Pinpoint the cell where the given text exists, returning its (X, Y) midpoint coordinate. 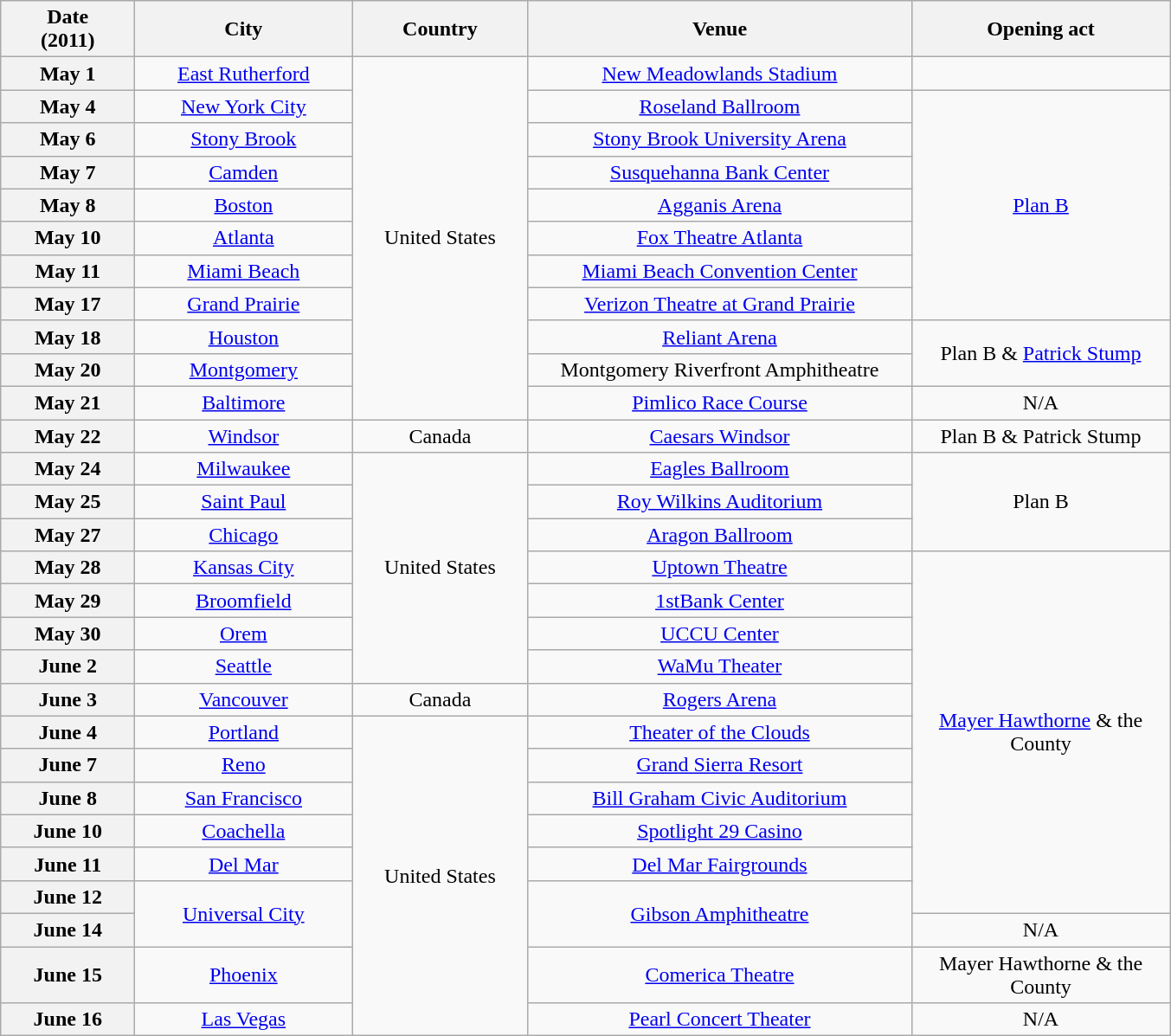
May 4 (68, 106)
Coachella (244, 831)
June 8 (68, 798)
June 10 (68, 831)
Broomfield (244, 601)
New York City (244, 106)
June 4 (68, 732)
June 16 (68, 1020)
Del Mar Fairgrounds (720, 864)
June 2 (68, 666)
June 11 (68, 864)
Houston (244, 337)
May 18 (68, 337)
Seattle (244, 666)
May 10 (68, 238)
Caesars Windsor (720, 435)
Vancouver (244, 699)
Bill Graham Civic Auditorium (720, 798)
Agganis Arena (720, 205)
Aragon Ballroom (720, 535)
Verizon Theatre at Grand Prairie (720, 304)
Stony Brook University Arena (720, 139)
Reno (244, 765)
Pearl Concert Theater (720, 1020)
Grand Sierra Resort (720, 765)
Portland (244, 732)
May 29 (68, 601)
Date(2011) (68, 29)
UCCU Center (720, 634)
Camden (244, 172)
New Meadowlands Stadium (720, 74)
May 22 (68, 435)
Del Mar (244, 864)
Reliant Arena (720, 337)
Windsor (244, 435)
Eagles Ballroom (720, 469)
June 15 (68, 975)
Pimlico Race Course (720, 402)
Comerica Theatre (720, 975)
Stony Brook (244, 139)
May 21 (68, 402)
Universal City (244, 913)
May 27 (68, 535)
June 12 (68, 897)
June 7 (68, 765)
San Francisco (244, 798)
Milwaukee (244, 469)
May 8 (68, 205)
Theater of the Clouds (720, 732)
May 20 (68, 370)
Opening act (1040, 29)
City (244, 29)
May 28 (68, 568)
Uptown Theatre (720, 568)
June 14 (68, 930)
Saint Paul (244, 502)
Chicago (244, 535)
Miami Beach Convention Center (720, 271)
Rogers Arena (720, 699)
Grand Prairie (244, 304)
June 3 (68, 699)
Atlanta (244, 238)
Baltimore (244, 402)
Roy Wilkins Auditorium (720, 502)
Orem (244, 634)
Fox Theatre Atlanta (720, 238)
May 30 (68, 634)
May 11 (68, 271)
May 25 (68, 502)
Las Vegas (244, 1020)
Kansas City (244, 568)
May 17 (68, 304)
WaMu Theater (720, 666)
1stBank Center (720, 601)
May 1 (68, 74)
Miami Beach (244, 271)
Spotlight 29 Casino (720, 831)
Phoenix (244, 975)
Montgomery (244, 370)
Roseland Ballroom (720, 106)
Country (440, 29)
May 7 (68, 172)
Gibson Amphitheatre (720, 913)
May 6 (68, 139)
May 24 (68, 469)
Venue (720, 29)
Montgomery Riverfront Amphitheatre (720, 370)
Boston (244, 205)
Susquehanna Bank Center (720, 172)
East Rutherford (244, 74)
